Scan for the cell matching the given text and deliver its (X, Y) coordinate at center. 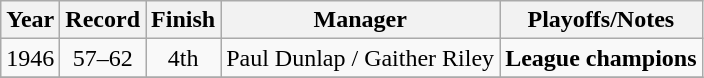
Playoffs/Notes (601, 20)
57–62 (103, 58)
Manager (360, 20)
Year (30, 20)
Finish (184, 20)
Record (103, 20)
1946 (30, 58)
Paul Dunlap / Gaither Riley (360, 58)
League champions (601, 58)
4th (184, 58)
